Capture the cell that displays the provided text and extract its [X, Y] central coordinate. 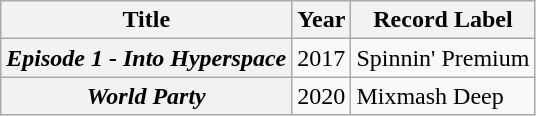
Spinnin' Premium [443, 58]
Year [322, 20]
2020 [322, 96]
2017 [322, 58]
World Party [146, 96]
Title [146, 20]
Mixmash Deep [443, 96]
Episode 1 - Into Hyperspace [146, 58]
Record Label [443, 20]
